From the cell containing the given text, extract its center point as (x, y) coordinate. 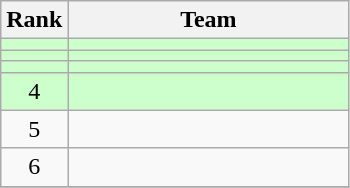
Team (208, 20)
Rank (34, 20)
5 (34, 129)
6 (34, 167)
4 (34, 91)
